From the cell containing the given text, extract its center point as [x, y] coordinate. 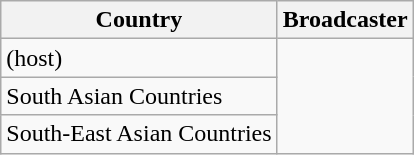
Country [139, 20]
(host) [139, 58]
South Asian Countries [139, 96]
South-East Asian Countries [139, 134]
Broadcaster [345, 20]
